Locate the cell with the specified text and output its [X, Y] center coordinate. 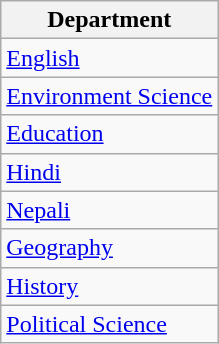
Environment Science [110, 96]
English [110, 58]
Hindi [110, 172]
Nepali [110, 210]
Education [110, 134]
History [110, 286]
Department [110, 20]
Political Science [110, 324]
Geography [110, 248]
